Extract the (X, Y) coordinate from the center of the cell holding the provided text.  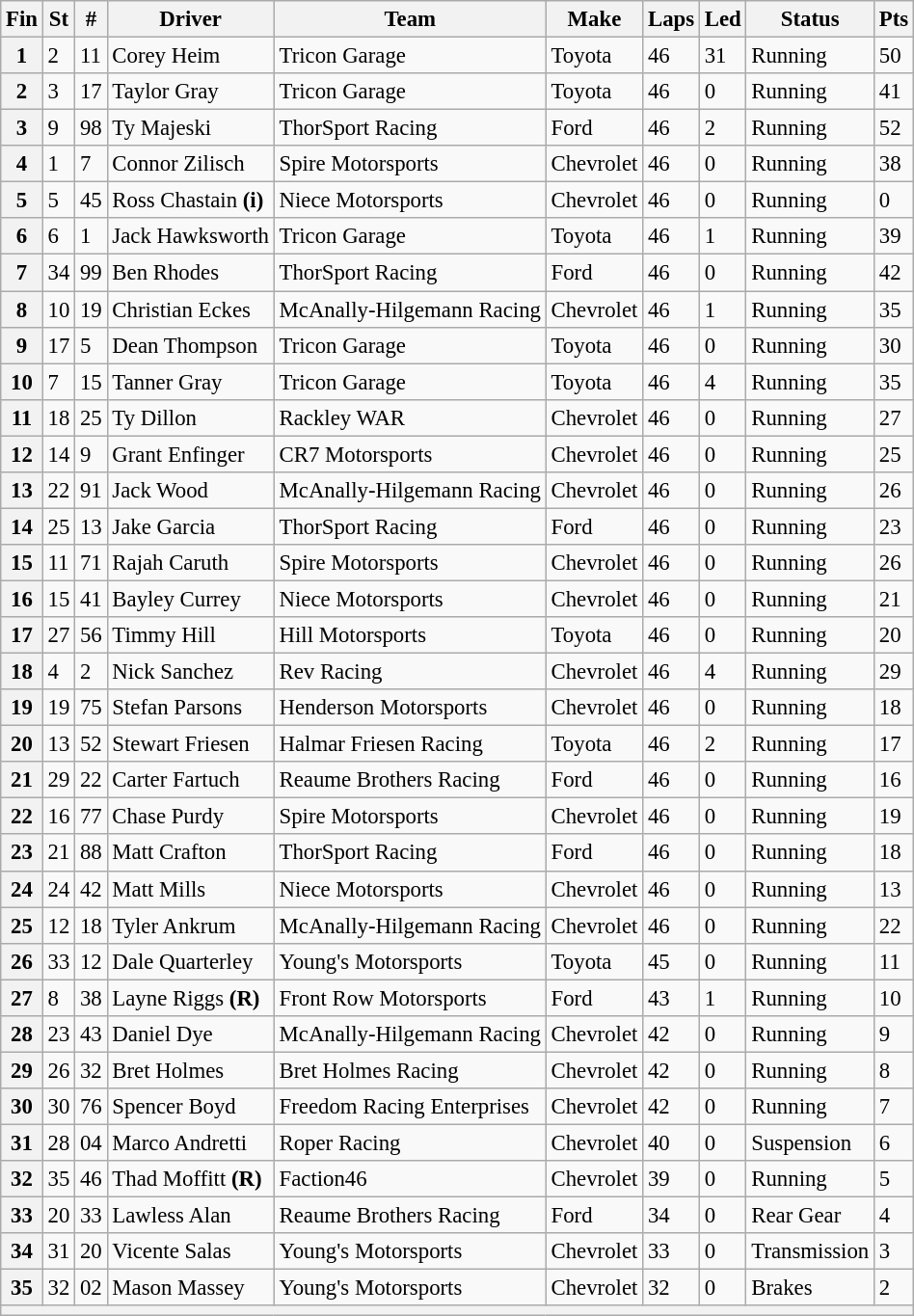
Laps (671, 19)
Daniel Dye (191, 1034)
50 (895, 56)
Team (410, 19)
Timmy Hill (191, 635)
98 (91, 128)
99 (91, 273)
04 (91, 1142)
Marco Andretti (191, 1142)
Matt Crafton (191, 853)
Freedom Racing Enterprises (410, 1107)
CR7 Motorsports (410, 454)
Vicente Salas (191, 1251)
Stewart Friesen (191, 744)
88 (91, 853)
Halmar Friesen Racing (410, 744)
Mason Massey (191, 1288)
Driver (191, 19)
40 (671, 1142)
Taylor Gray (191, 92)
Dale Quarterley (191, 961)
Carter Fartuch (191, 780)
Spencer Boyd (191, 1107)
Rear Gear (810, 1216)
Tyler Ankrum (191, 926)
Jack Wood (191, 491)
Ross Chastain (i) (191, 201)
56 (91, 635)
Front Row Motorsports (410, 998)
Tanner Gray (191, 382)
Rajah Caruth (191, 563)
Layne Riggs (R) (191, 998)
Nick Sanchez (191, 672)
Ben Rhodes (191, 273)
Make (594, 19)
Roper Racing (410, 1142)
77 (91, 817)
Jake Garcia (191, 526)
Grant Enfinger (191, 454)
Hill Motorsports (410, 635)
Henderson Motorsports (410, 708)
Ty Dillon (191, 417)
Rackley WAR (410, 417)
Rev Racing (410, 672)
# (91, 19)
Christian Eckes (191, 309)
Dean Thompson (191, 345)
75 (91, 708)
Led (723, 19)
Matt Mills (191, 889)
Lawless Alan (191, 1216)
St (58, 19)
Bret Holmes (191, 1070)
91 (91, 491)
76 (91, 1107)
Bayley Currey (191, 599)
Transmission (810, 1251)
Faction46 (410, 1179)
Fin (22, 19)
Connor Zilisch (191, 164)
Ty Majeski (191, 128)
Brakes (810, 1288)
Jack Hawksworth (191, 236)
Thad Moffitt (R) (191, 1179)
Chase Purdy (191, 817)
Pts (895, 19)
Bret Holmes Racing (410, 1070)
Suspension (810, 1142)
Stefan Parsons (191, 708)
71 (91, 563)
Status (810, 19)
02 (91, 1288)
Corey Heim (191, 56)
